From the cell containing the given text, extract its center point as (x, y) coordinate. 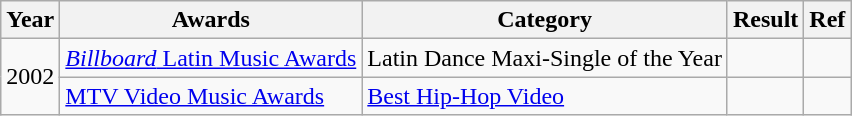
Billboard Latin Music Awards (211, 58)
Awards (211, 20)
Result (765, 20)
Latin Dance Maxi-Single of the Year (545, 58)
Ref (828, 20)
Best Hip-Hop Video (545, 96)
2002 (30, 77)
Category (545, 20)
MTV Video Music Awards (211, 96)
Year (30, 20)
